Return (x, y) of the center of cell containing provided text 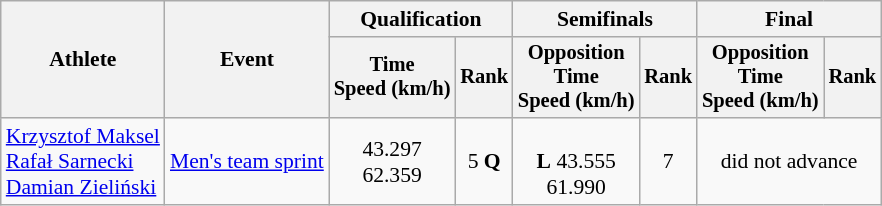
did not advance (789, 162)
Men's team sprint (247, 162)
7 (668, 162)
Final (789, 19)
Krzysztof MakselRafał SarneckiDamian Zieliński (83, 162)
L 43.55561.990 (576, 162)
TimeSpeed (km/h) (392, 78)
43.29762.359 (392, 162)
Qualification (421, 19)
Semifinals (605, 19)
Event (247, 60)
5 Q (484, 162)
Athlete (83, 60)
